Locate the cell with the specified text and output its (X, Y) center coordinate. 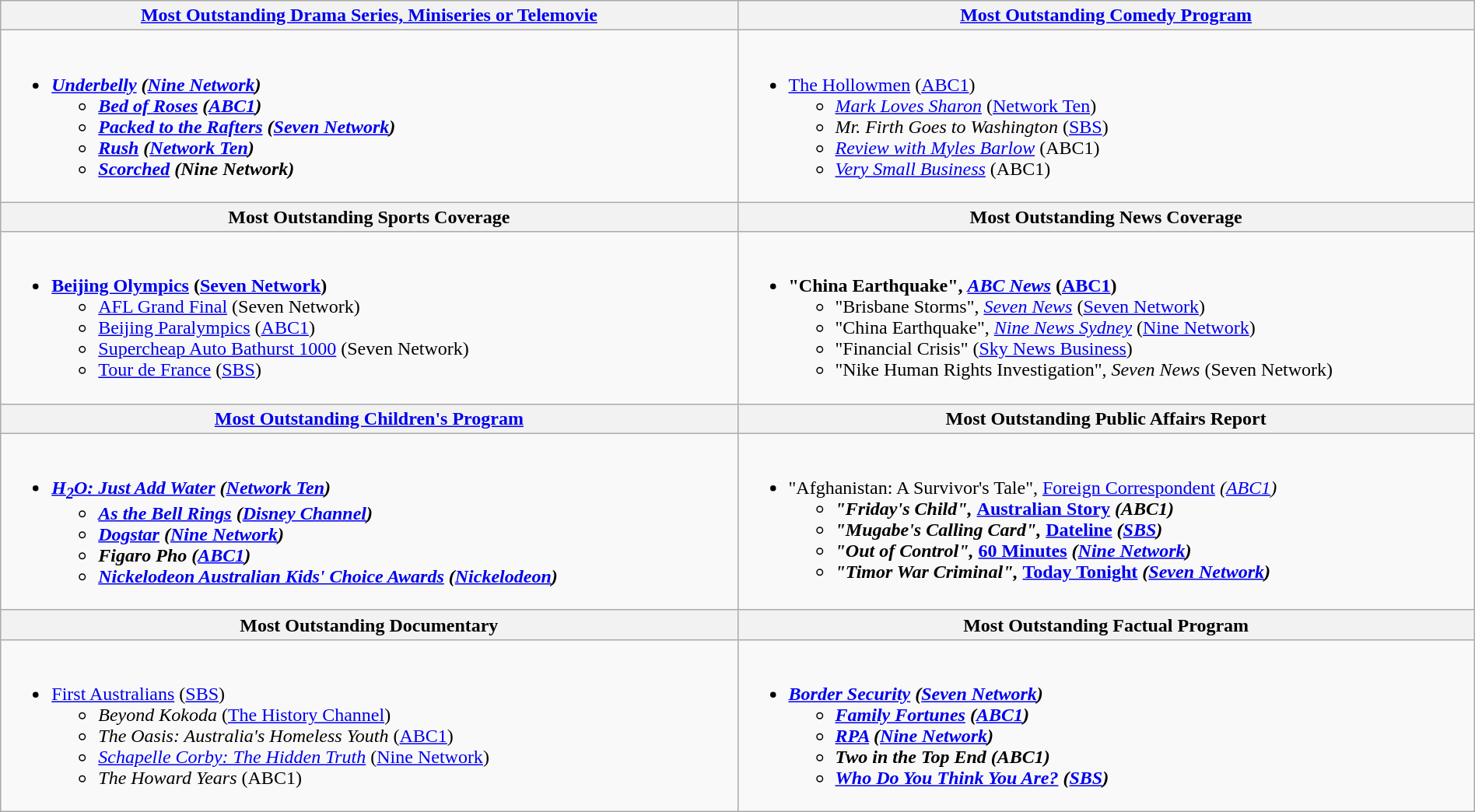
Most Outstanding Comedy Program (1106, 16)
Most Outstanding Factual Program (1106, 625)
Most Outstanding News Coverage (1106, 217)
Most Outstanding Documentary (369, 625)
Most Outstanding Sports Coverage (369, 217)
Border Security (Seven Network)Family Fortunes (ABC1)RPA (Nine Network)Two in the Top End (ABC1)Who Do You Think You Are? (SBS) (1106, 725)
Most Outstanding Drama Series, Miniseries or Telemovie (369, 16)
Most Outstanding Public Affairs Report (1106, 418)
The Hollowmen (ABC1)Mark Loves Sharon (Network Ten)Mr. Firth Goes to Washington (SBS)Review with Myles Barlow (ABC1)Very Small Business (ABC1) (1106, 117)
Underbelly (Nine Network)Bed of Roses (ABC1)Packed to the Rafters (Seven Network)Rush (Network Ten)Scorched (Nine Network) (369, 117)
Most Outstanding Children's Program (369, 418)
